Capture the cell that displays the provided text and extract its (X, Y) central coordinate. 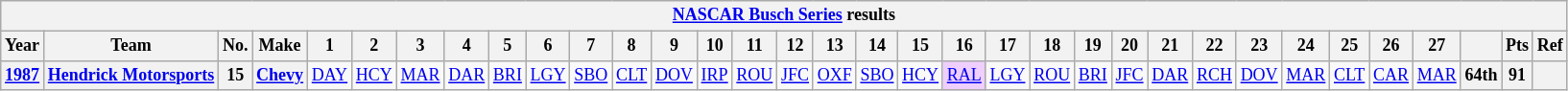
OXF (835, 75)
25 (1349, 46)
6 (548, 46)
10 (714, 46)
3 (420, 46)
5 (509, 46)
9 (675, 46)
91 (1518, 75)
16 (963, 46)
Chevy (280, 75)
Hendrick Motorsports (131, 75)
CAR (1391, 75)
NASCAR Busch Series results (784, 15)
RAL (963, 75)
26 (1391, 46)
No. (236, 46)
17 (1008, 46)
DAY (329, 75)
RCH (1215, 75)
18 (1052, 46)
23 (1259, 46)
14 (877, 46)
12 (796, 46)
64th (1482, 75)
21 (1171, 46)
Make (280, 46)
1987 (23, 75)
Team (131, 46)
20 (1129, 46)
Ref (1550, 46)
8 (631, 46)
4 (466, 46)
1 (329, 46)
13 (835, 46)
22 (1215, 46)
7 (591, 46)
Pts (1518, 46)
11 (754, 46)
24 (1306, 46)
2 (374, 46)
IRP (714, 75)
Year (23, 46)
27 (1437, 46)
19 (1092, 46)
